Provide the [x, y] coordinate of the cell's center where the given text is located.  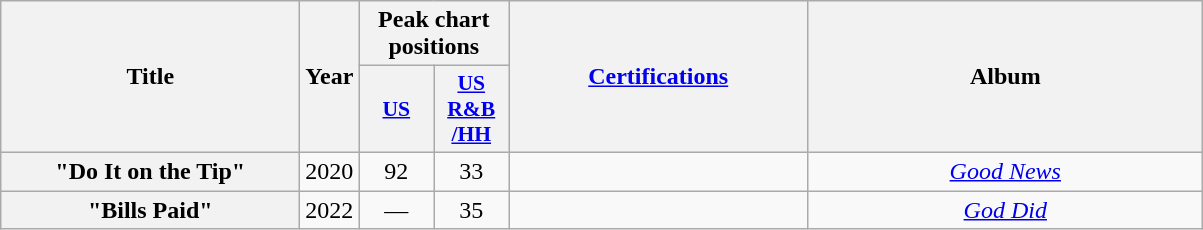
2020 [330, 171]
USR&B/HH [472, 110]
2022 [330, 209]
God Did [1006, 209]
US [396, 110]
35 [472, 209]
"Do It on the Tip" [150, 171]
92 [396, 171]
33 [472, 171]
Good News [1006, 171]
— [396, 209]
"Bills Paid" [150, 209]
Peak chart positions [434, 34]
Title [150, 77]
Year [330, 77]
Album [1006, 77]
Certifications [658, 77]
